Output the (x, y) coordinate of the center of the cell containing the given text.  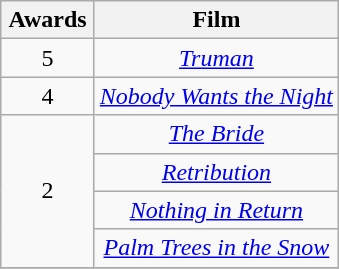
Nothing in Return (216, 210)
Nobody Wants the Night (216, 96)
Awards (48, 20)
Truman (216, 58)
4 (48, 96)
Film (216, 20)
Retribution (216, 172)
2 (48, 191)
5 (48, 58)
Palm Trees in the Snow (216, 248)
The Bride (216, 134)
